Identify which cell holds the provided text, then report its (x, y) central coordinate. 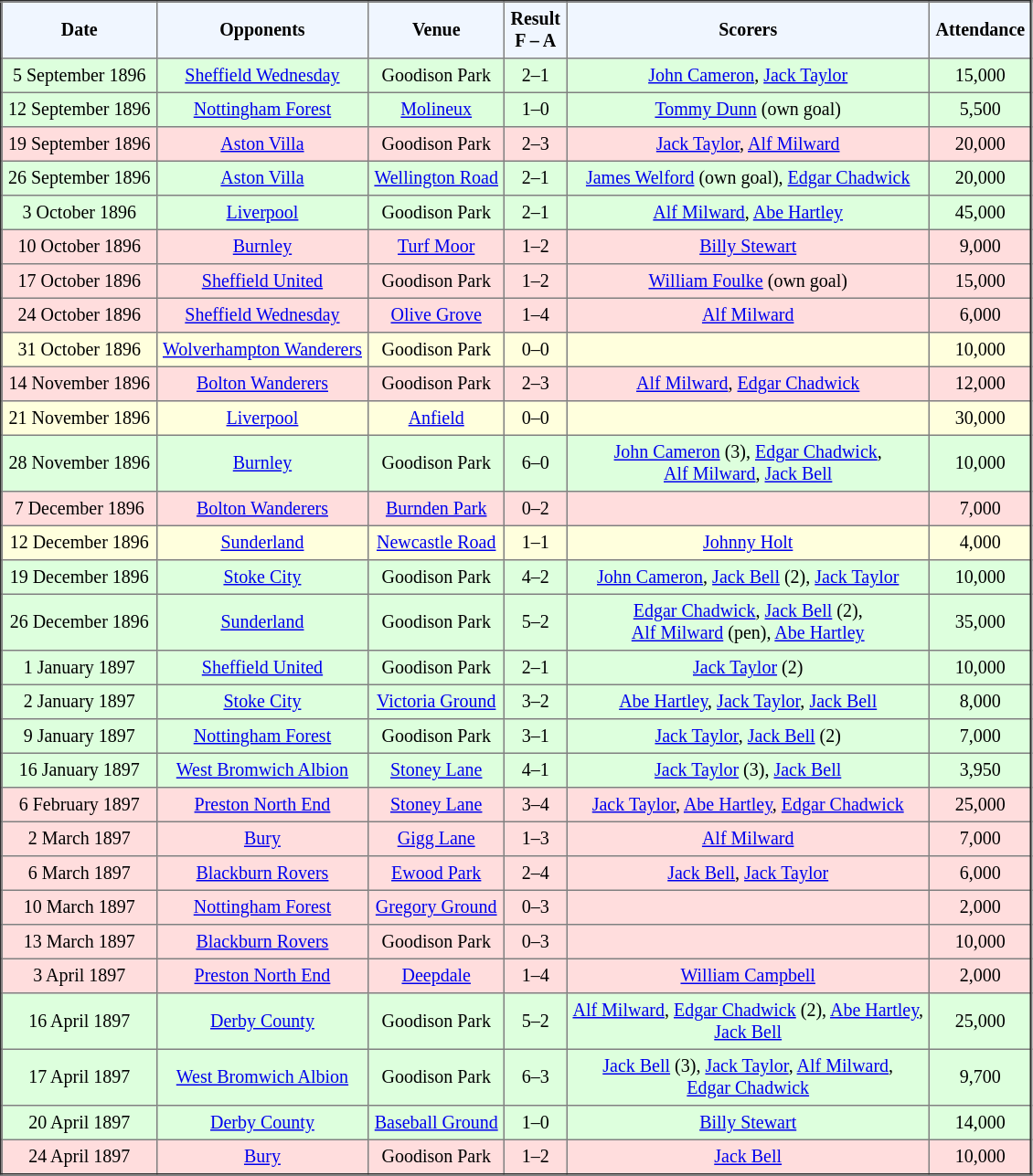
21 November 1896 (80, 418)
William Campbell (748, 976)
Molineux (437, 110)
2 January 1897 (80, 702)
6 February 1897 (80, 805)
Gregory Ground (437, 907)
3 April 1897 (80, 976)
Newcastle Road (437, 543)
Olive Grove (437, 315)
Gigg Lane (437, 839)
4–2 (536, 577)
Jack Taylor, Jack Bell (2) (748, 736)
3 October 1896 (80, 213)
1 January 1897 (80, 668)
17 April 1897 (80, 1077)
Johnny Holt (748, 543)
10 October 1896 (80, 247)
5 September 1896 (80, 76)
James Welford (own goal), Edgar Chadwick (748, 178)
Ewood Park (437, 874)
35,000 (981, 622)
13 March 1897 (80, 942)
14 November 1896 (80, 384)
4–1 (536, 770)
4,000 (981, 543)
Opponents (261, 30)
9,000 (981, 247)
Alf Milward, Abe Hartley (748, 213)
2 March 1897 (80, 839)
Jack Bell, Jack Taylor (748, 874)
Baseball Ground (437, 1123)
28 November 1896 (80, 463)
Jack Taylor (2) (748, 668)
Jack Bell (748, 1157)
John Cameron, Jack Bell (2), Jack Taylor (748, 577)
12,000 (981, 384)
6–0 (536, 463)
19 December 1896 (80, 577)
0–2 (536, 509)
Edgar Chadwick, Jack Bell (2),Alf Milward (pen), Abe Hartley (748, 622)
Jack Taylor (3), Jack Bell (748, 770)
Jack Taylor, Abe Hartley, Edgar Chadwick (748, 805)
20 April 1897 (80, 1123)
1–3 (536, 839)
Tommy Dunn (own goal) (748, 110)
Abe Hartley, Jack Taylor, Jack Bell (748, 702)
Anfield (437, 418)
Venue (437, 30)
5,500 (981, 110)
Jack Bell (3), Jack Taylor, Alf Milward,Edgar Chadwick (748, 1077)
12 December 1896 (80, 543)
45,000 (981, 213)
24 October 1896 (80, 315)
3–2 (536, 702)
24 April 1897 (80, 1157)
Date (80, 30)
3–4 (536, 805)
14,000 (981, 1123)
3,950 (981, 770)
Alf Milward, Edgar Chadwick (748, 384)
Victoria Ground (437, 702)
16 April 1897 (80, 1022)
Wellington Road (437, 178)
6–3 (536, 1077)
William Foulke (own goal) (748, 281)
3–1 (536, 736)
Alf Milward, Edgar Chadwick (2), Abe Hartley,Jack Bell (748, 1022)
Wolverhampton Wanderers (261, 350)
9 January 1897 (80, 736)
John Cameron (3), Edgar Chadwick,Alf Milward, Jack Bell (748, 463)
26 September 1896 (80, 178)
16 January 1897 (80, 770)
Turf Moor (437, 247)
ResultF – A (536, 30)
17 October 1896 (80, 281)
26 December 1896 (80, 622)
Burnden Park (437, 509)
9,700 (981, 1077)
19 September 1896 (80, 144)
8,000 (981, 702)
12 September 1896 (80, 110)
1–1 (536, 543)
Deepdale (437, 976)
6 March 1897 (80, 874)
John Cameron, Jack Taylor (748, 76)
Jack Taylor, Alf Milward (748, 144)
Attendance (981, 30)
10 March 1897 (80, 907)
30,000 (981, 418)
7 December 1896 (80, 509)
Scorers (748, 30)
31 October 1896 (80, 350)
2–4 (536, 874)
